Identify which cell holds the provided text, then report its [X, Y] central coordinate. 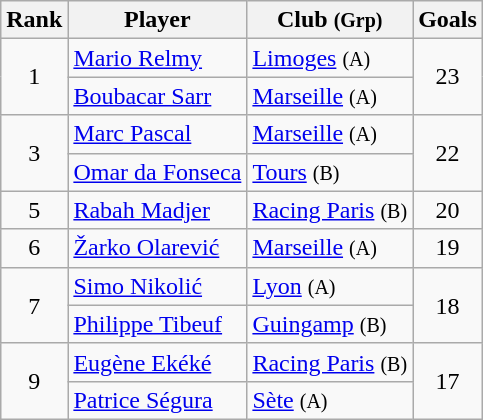
Guingamp (B) [330, 324]
Sète (A) [330, 400]
19 [448, 248]
6 [34, 248]
7 [34, 305]
23 [448, 77]
Patrice Ségura [158, 400]
Philippe Tibeuf [158, 324]
Mario Relmy [158, 58]
Club (Grp) [330, 20]
17 [448, 381]
Lyon (A) [330, 286]
20 [448, 210]
Eugène Ekéké [158, 362]
Rabah Madjer [158, 210]
5 [34, 210]
Goals [448, 20]
22 [448, 153]
18 [448, 305]
Tours (B) [330, 172]
3 [34, 153]
Marc Pascal [158, 134]
Omar da Fonseca [158, 172]
9 [34, 381]
Simo Nikolić [158, 286]
Limoges (A) [330, 58]
Player [158, 20]
Boubacar Sarr [158, 96]
Rank [34, 20]
1 [34, 77]
Žarko Olarević [158, 248]
